Search for the cell housing the specified text and yield its [X, Y] center coordinate. 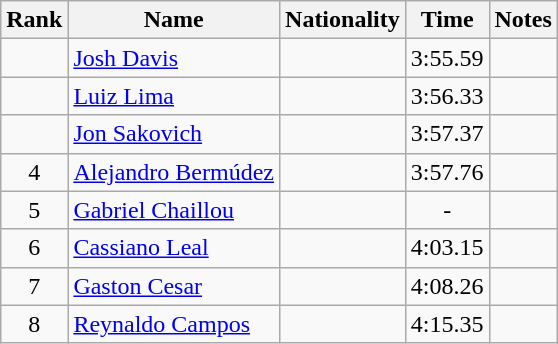
3:57.37 [447, 134]
7 [34, 286]
4 [34, 172]
Nationality [343, 20]
Name [174, 20]
3:56.33 [447, 96]
4:03.15 [447, 248]
Josh Davis [174, 58]
Gabriel Chaillou [174, 210]
- [447, 210]
Cassiano Leal [174, 248]
Gaston Cesar [174, 286]
Notes [523, 20]
Time [447, 20]
4:15.35 [447, 324]
4:08.26 [447, 286]
Rank [34, 20]
6 [34, 248]
Jon Sakovich [174, 134]
Reynaldo Campos [174, 324]
Luiz Lima [174, 96]
Alejandro Bermúdez [174, 172]
5 [34, 210]
3:57.76 [447, 172]
3:55.59 [447, 58]
8 [34, 324]
